For the text-containing cell, return its midpoint in (X, Y) coordinate format. 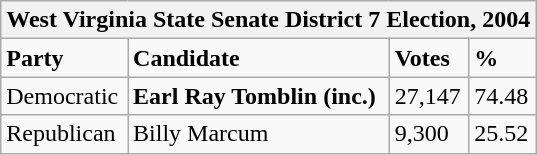
74.48 (502, 96)
% (502, 58)
Democratic (64, 96)
Earl Ray Tomblin (inc.) (259, 96)
Republican (64, 134)
27,147 (428, 96)
West Virginia State Senate District 7 Election, 2004 (268, 20)
Billy Marcum (259, 134)
25.52 (502, 134)
9,300 (428, 134)
Candidate (259, 58)
Party (64, 58)
Votes (428, 58)
